Output the (X, Y) coordinate of the center of the cell containing the given text.  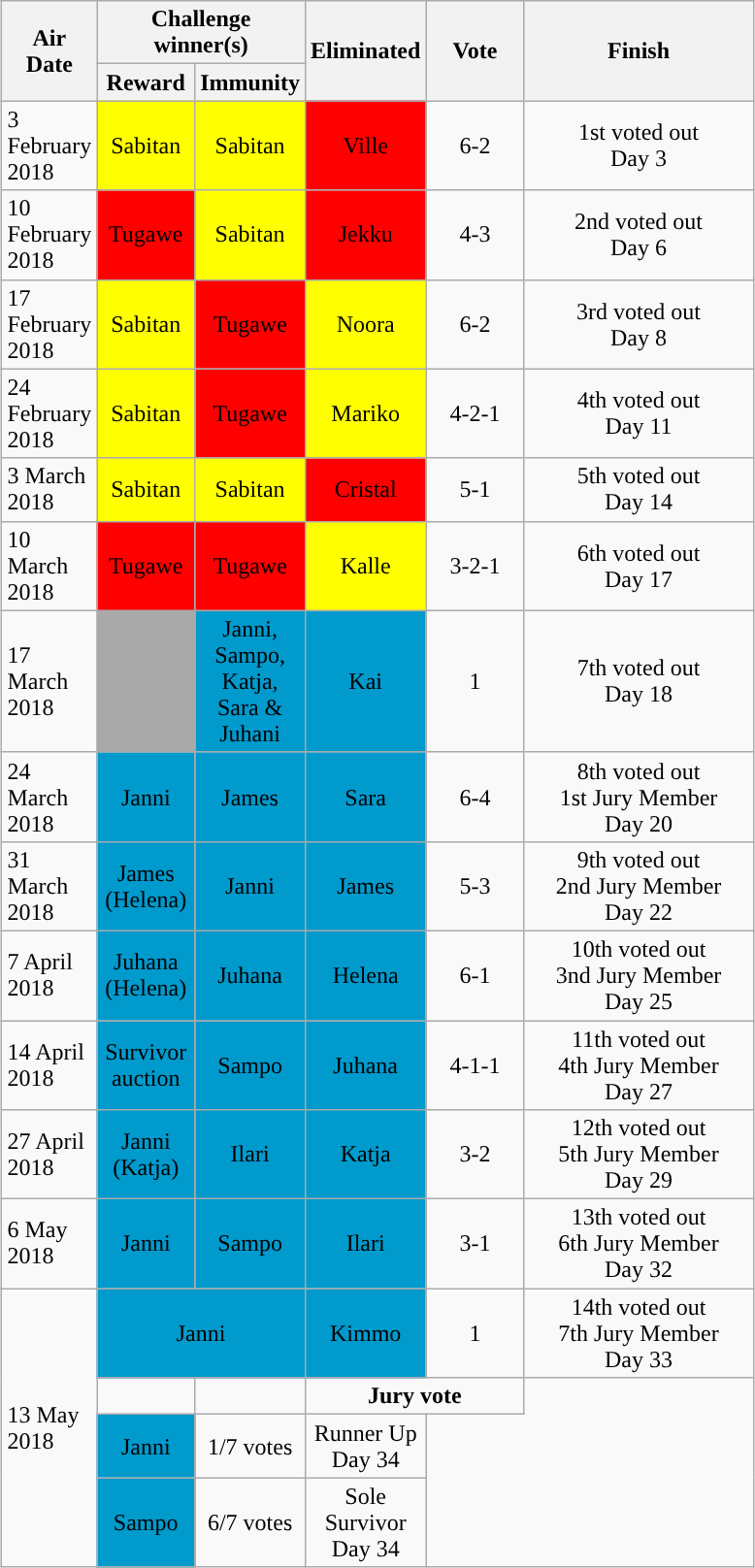
3 March 2018 (49, 489)
Cristal (365, 489)
Eliminated (365, 50)
Jury vote (413, 1396)
7th voted outDay 18 (639, 681)
Janni (Katja) (146, 1155)
Noora (365, 324)
31 March 2018 (49, 886)
10 February 2018 (49, 235)
Juhana (Helena) (146, 975)
Katja (365, 1155)
Survivor auction (146, 1065)
4-3 (476, 235)
Janni, Sampo, Katja, Sara & Juhani (250, 681)
7 April 2018 (49, 975)
3-1 (476, 1244)
27 April 2018 (49, 1155)
Helena (365, 975)
13th voted out6th Jury MemberDay 32 (639, 1244)
17 February 2018 (49, 324)
Sara (365, 797)
9th voted out2nd Jury MemberDay 22 (639, 886)
8th voted out1st Jury MemberDay 20 (639, 797)
Air Date (49, 50)
Kalle (365, 566)
6th voted outDay 17 (639, 566)
Reward (146, 82)
1/7 votes (250, 1446)
5-3 (476, 886)
Runner UpDay 34 (365, 1446)
Kimmo (365, 1333)
12th voted out5th Jury MemberDay 29 (639, 1155)
Ville (365, 146)
Finish (639, 50)
3-2-1 (476, 566)
17 March 2018 (49, 681)
2nd voted outDay 6 (639, 235)
6-4 (476, 797)
4th voted outDay 11 (639, 413)
4-2-1 (476, 413)
Kai (365, 681)
10th voted out3nd Jury MemberDay 25 (639, 975)
James (Helena) (146, 886)
4-1-1 (476, 1065)
14 April 2018 (49, 1065)
Jekku (365, 235)
11th voted out4th Jury MemberDay 27 (639, 1065)
Mariko (365, 413)
5th voted outDay 14 (639, 489)
13 May 2018 (49, 1428)
24 February 2018 (49, 413)
6/7 votes (250, 1522)
14th voted out7th Jury MemberDay 33 (639, 1333)
Challenge winner(s) (202, 33)
1st voted outDay 3 (639, 146)
5-1 (476, 489)
3-2 (476, 1155)
10 March 2018 (49, 566)
Immunity (250, 82)
3 February 2018 (49, 146)
Vote (476, 50)
Sole SurvivorDay 34 (365, 1522)
3rd voted outDay 8 (639, 324)
6-1 (476, 975)
24 March 2018 (49, 797)
6 May 2018 (49, 1244)
